Capture the cell that displays the provided text and extract its [X, Y] central coordinate. 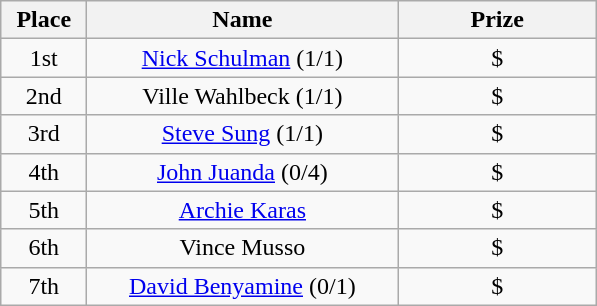
David Benyamine (0/1) [242, 286]
Steve Sung (1/1) [242, 134]
Archie Karas [242, 210]
3rd [44, 134]
2nd [44, 96]
6th [44, 248]
7th [44, 286]
Prize [498, 20]
4th [44, 172]
Place [44, 20]
Ville Wahlbeck (1/1) [242, 96]
5th [44, 210]
1st [44, 58]
John Juanda (0/4) [242, 172]
Nick Schulman (1/1) [242, 58]
Name [242, 20]
Vince Musso [242, 248]
